Search for the cell housing the specified text and yield its (X, Y) center coordinate. 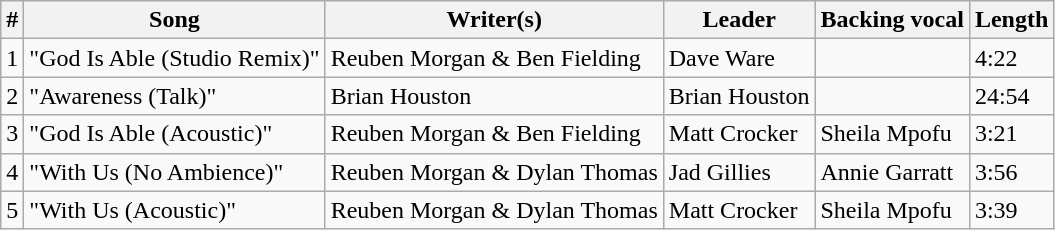
"God Is Able (Studio Remix)" (174, 58)
3 (12, 134)
"God Is Able (Acoustic)" (174, 134)
Writer(s) (494, 20)
4:22 (1011, 58)
Dave Ware (739, 58)
Annie Garratt (892, 172)
24:54 (1011, 96)
"With Us (Acoustic)" (174, 210)
Song (174, 20)
3:21 (1011, 134)
"Awareness (Talk)" (174, 96)
Leader (739, 20)
Jad Gillies (739, 172)
5 (12, 210)
Backing vocal (892, 20)
# (12, 20)
4 (12, 172)
3:56 (1011, 172)
1 (12, 58)
Length (1011, 20)
"With Us (No Ambience)" (174, 172)
2 (12, 96)
3:39 (1011, 210)
